Determine the [X, Y] coordinate at the center of the cell enclosing the given text.  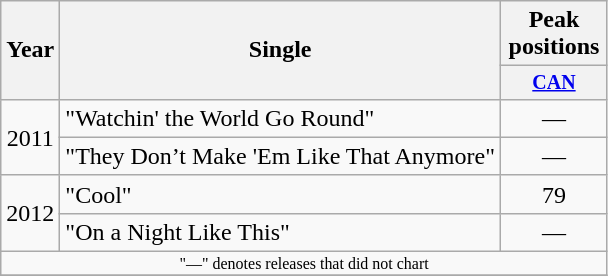
Year [30, 50]
"They Don’t Make 'Em Like That Anymore" [280, 156]
"On a Night Like This" [280, 232]
CAN [554, 82]
"Cool" [280, 194]
Peak positions [554, 34]
2012 [30, 213]
"—" denotes releases that did not chart [304, 264]
Single [280, 50]
79 [554, 194]
"Watchin' the World Go Round" [280, 118]
2011 [30, 137]
